Detect which cell encompasses the target text, then output its [X, Y] center coordinate. 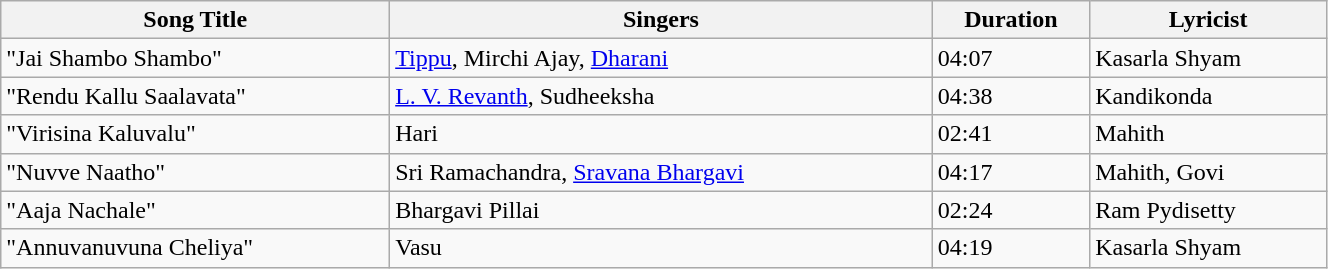
"Jai Shambo Shambo" [196, 58]
Singers [662, 20]
"Annuvanuvuna Cheliya" [196, 248]
L. V. Revanth, Sudheeksha [662, 96]
Ram Pydisetty [1208, 210]
04:07 [1010, 58]
"Rendu Kallu Saalavata" [196, 96]
Hari [662, 134]
04:38 [1010, 96]
04:19 [1010, 248]
Sri Ramachandra, Sravana Bhargavi [662, 172]
"Virisina Kaluvalu" [196, 134]
Tippu, Mirchi Ajay, Dharani [662, 58]
02:41 [1010, 134]
Song Title [196, 20]
Lyricist [1208, 20]
02:24 [1010, 210]
"Aaja Nachale" [196, 210]
Mahith, Govi [1208, 172]
"Nuvve Naatho" [196, 172]
Vasu [662, 248]
Mahith [1208, 134]
04:17 [1010, 172]
Kandikonda [1208, 96]
Bhargavi Pillai [662, 210]
Duration [1010, 20]
